Locate the cell with the specified text and output its (x, y) center coordinate. 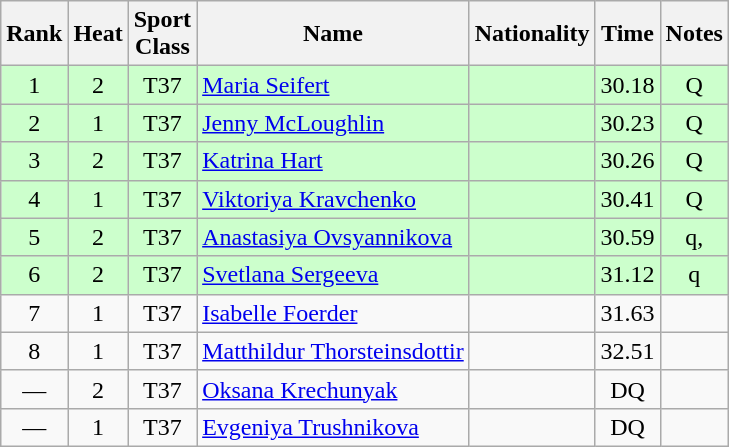
30.26 (628, 161)
7 (34, 313)
5 (34, 237)
Oksana Krechunyak (334, 389)
Evgeniya Trushnikova (334, 427)
SportClass (162, 34)
q (694, 275)
Rank (34, 34)
Katrina Hart (334, 161)
30.18 (628, 85)
Heat (98, 34)
Maria Seifert (334, 85)
Viktoriya Kravchenko (334, 199)
Isabelle Foerder (334, 313)
30.23 (628, 123)
Time (628, 34)
8 (34, 351)
6 (34, 275)
31.63 (628, 313)
30.41 (628, 199)
4 (34, 199)
Notes (694, 34)
30.59 (628, 237)
Svetlana Sergeeva (334, 275)
3 (34, 161)
Name (334, 34)
q, (694, 237)
Jenny McLoughlin (334, 123)
Matthildur Thorsteinsdottir (334, 351)
32.51 (628, 351)
31.12 (628, 275)
Nationality (532, 34)
Anastasiya Ovsyannikova (334, 237)
